For the text-containing cell, return its midpoint in [X, Y] coordinate format. 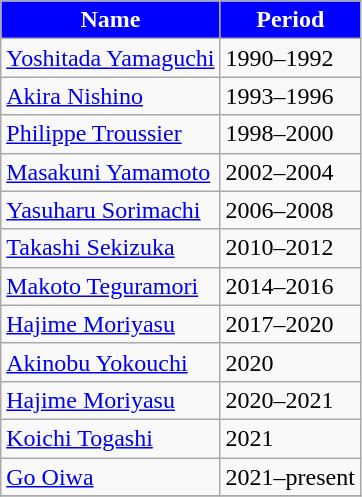
Akinobu Yokouchi [110, 362]
Masakuni Yamamoto [110, 172]
Koichi Togashi [110, 438]
Makoto Teguramori [110, 286]
2020 [290, 362]
Yoshitada Yamaguchi [110, 58]
2021 [290, 438]
2020–2021 [290, 400]
2017–2020 [290, 324]
2006–2008 [290, 210]
Takashi Sekizuka [110, 248]
2021–present [290, 477]
Name [110, 20]
2010–2012 [290, 248]
Period [290, 20]
Akira Nishino [110, 96]
2002–2004 [290, 172]
1990–1992 [290, 58]
Yasuharu Sorimachi [110, 210]
Go Oiwa [110, 477]
2014–2016 [290, 286]
Philippe Troussier [110, 134]
1993–1996 [290, 96]
1998–2000 [290, 134]
